Capture the cell that displays the provided text and extract its (x, y) central coordinate. 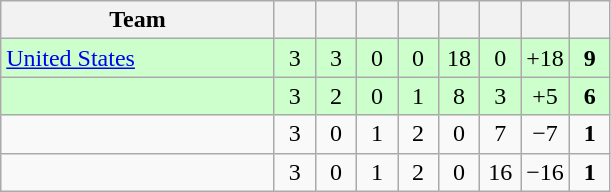
Team (138, 20)
6 (590, 96)
−16 (546, 172)
8 (460, 96)
9 (590, 58)
7 (500, 134)
18 (460, 58)
+18 (546, 58)
16 (500, 172)
+5 (546, 96)
−7 (546, 134)
United States (138, 58)
